Search for the cell housing the specified text and yield its [x, y] center coordinate. 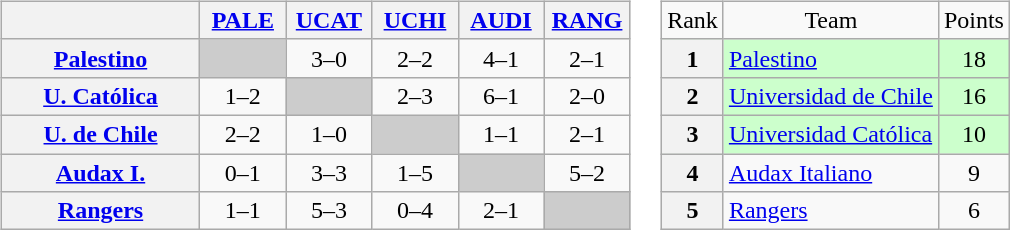
RANG [587, 20]
PALE [243, 20]
1 [693, 58]
9 [974, 173]
5–2 [587, 173]
0–4 [415, 211]
1–2 [243, 96]
Universidad de Chile [830, 96]
AUDI [501, 20]
2–3 [415, 96]
Team [830, 20]
UCHI [415, 20]
3–0 [329, 58]
1–0 [329, 134]
4 [693, 173]
2 [693, 96]
Universidad Católica [830, 134]
5–3 [329, 211]
3 [693, 134]
Rank [693, 20]
U. Católica [100, 96]
10 [974, 134]
16 [974, 96]
6 [974, 211]
3–3 [329, 173]
Audax Italiano [830, 173]
U. de Chile [100, 134]
4–1 [501, 58]
Audax I. [100, 173]
2–0 [587, 96]
Points [974, 20]
6–1 [501, 96]
UCAT [329, 20]
1–5 [415, 173]
0–1 [243, 173]
5 [693, 211]
18 [974, 58]
